Scan for the cell matching the given text and deliver its (x, y) coordinate at center. 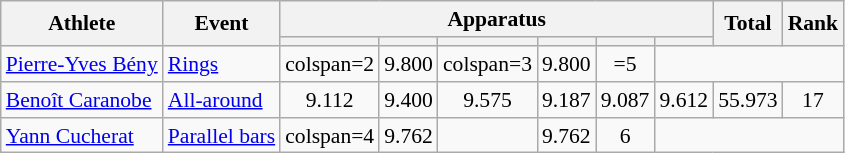
55.973 (748, 100)
9.575 (488, 100)
9.612 (684, 100)
9.400 (408, 100)
=5 (626, 64)
Rank (814, 24)
Apparatus (496, 19)
Pierre-Yves Bény (82, 64)
9.187 (566, 100)
Rings (222, 64)
colspan=3 (488, 64)
colspan=2 (330, 64)
Event (222, 24)
9.087 (626, 100)
Benoît Caranobe (82, 100)
Athlete (82, 24)
17 (814, 100)
9.112 (330, 100)
All-around (222, 100)
Total (748, 24)
